Search for the cell housing the specified text and yield its [x, y] center coordinate. 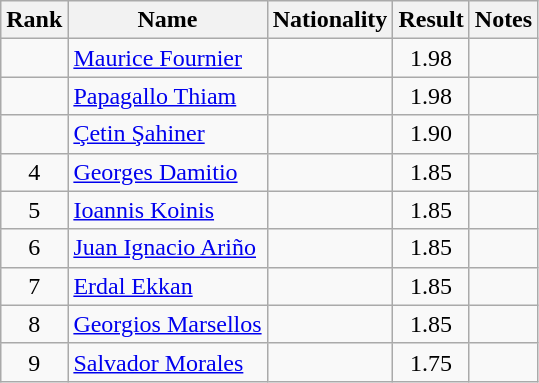
Maurice Fournier [168, 58]
Ioannis Koinis [168, 210]
Result [431, 20]
4 [34, 172]
6 [34, 248]
Juan Ignacio Ariño [168, 248]
Salvador Morales [168, 362]
Çetin Şahiner [168, 134]
1.90 [431, 134]
Nationality [330, 20]
Rank [34, 20]
Name [168, 20]
1.75 [431, 362]
Papagallo Thiam [168, 96]
5 [34, 210]
Erdal Ekkan [168, 286]
Notes [503, 20]
Georges Damitio [168, 172]
7 [34, 286]
9 [34, 362]
Georgios Marsellos [168, 324]
8 [34, 324]
